Provide the (X, Y) coordinate of the cell's center where the given text is located.  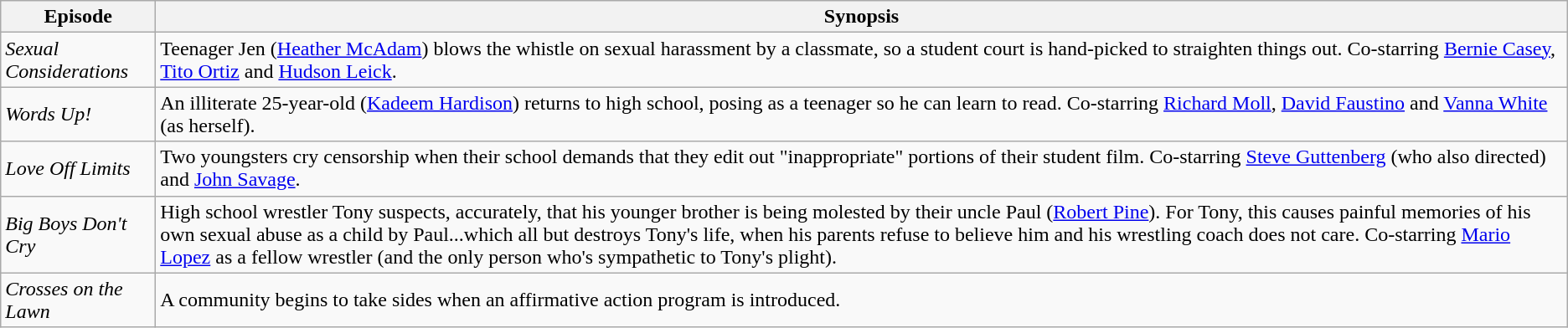
Sexual Considerations (79, 60)
Words Up! (79, 114)
Crosses on the Lawn (79, 300)
A community begins to take sides when an affirmative action program is introduced. (862, 300)
Big Boys Don't Cry (79, 234)
Love Off Limits (79, 169)
Synopsis (862, 17)
Episode (79, 17)
